For the text-containing cell, return its midpoint in (X, Y) coordinate format. 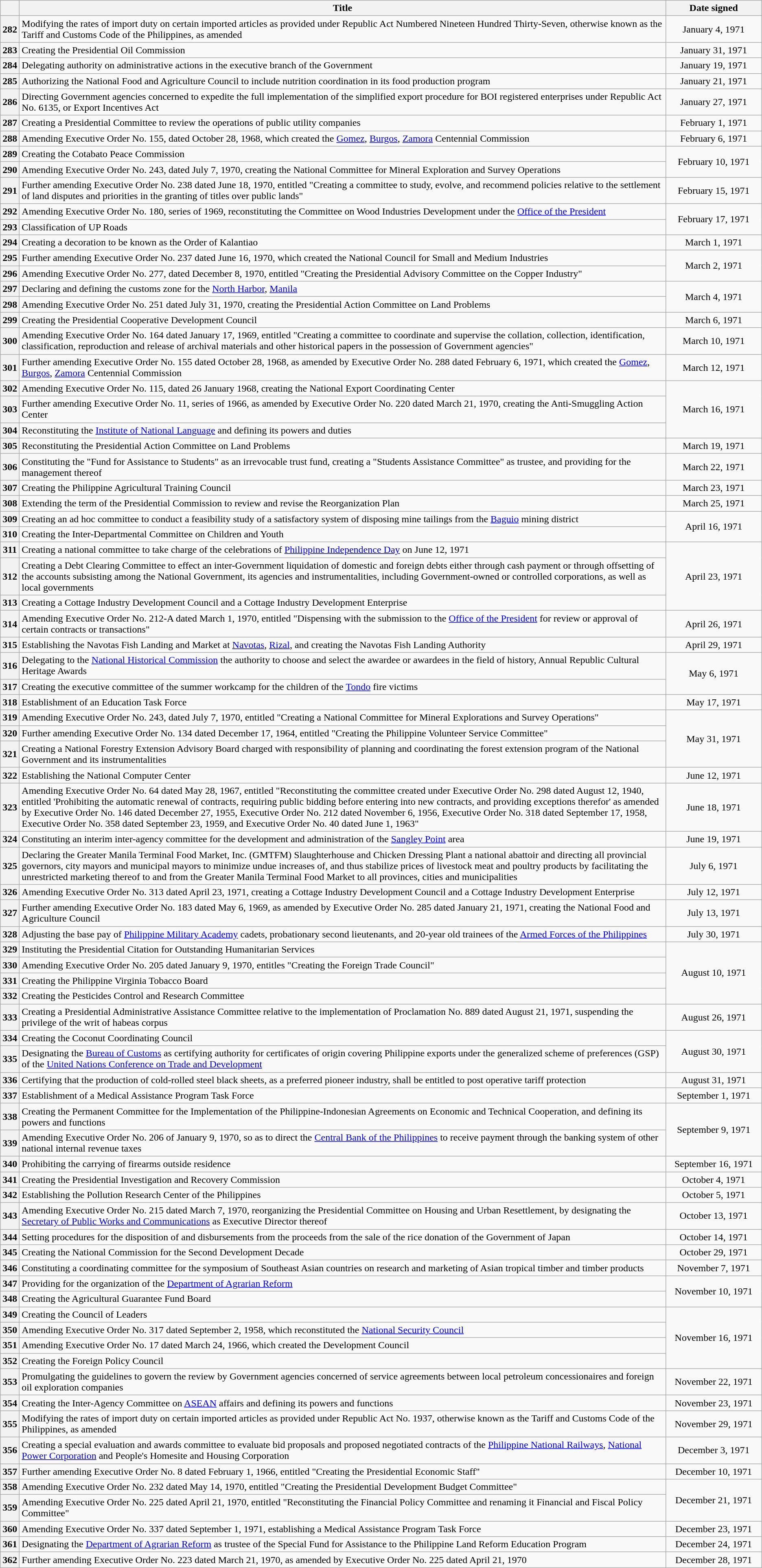
June 18, 1971 (714, 807)
362 (10, 1560)
Creating the Coconut Coordinating Council (343, 1038)
February 6, 1971 (714, 138)
Creating a decoration to be known as the Order of Kalantiao (343, 243)
341 (10, 1179)
Creating the Inter-Departmental Committee on Children and Youth (343, 534)
Creating the Philippine Virginia Tobacco Board (343, 981)
September 1, 1971 (714, 1095)
Amending Executive Order No. 17 dated March 24, 1966, which created the Development Council (343, 1345)
Establishment of a Medical Assistance Program Task Force (343, 1095)
Establishing the Navotas Fish Landing and Market at Navotas, Rizal, and creating the Navotas Fish Landing Authority (343, 645)
Amending Executive Order No. 180, series of 1969, reconstituting the Committee on Wood Industries Development under the Office of the President (343, 211)
April 26, 1971 (714, 624)
360 (10, 1529)
Title (343, 8)
November 29, 1971 (714, 1424)
298 (10, 304)
296 (10, 274)
358 (10, 1487)
May 17, 1971 (714, 702)
289 (10, 154)
306 (10, 466)
Establishing the Pollution Research Center of the Philippines (343, 1195)
Reconstituting the Institute of National Language and defining its powers and duties (343, 430)
December 23, 1971 (714, 1529)
January 27, 1971 (714, 102)
November 10, 1971 (714, 1291)
May 31, 1971 (714, 738)
January 4, 1971 (714, 29)
316 (10, 666)
Extending the term of the Presidential Commission to review and revise the Reorganization Plan (343, 503)
328 (10, 934)
354 (10, 1403)
Instituting the Presidential Citation for Outstanding Humanitarian Services (343, 950)
Date signed (714, 8)
November 22, 1971 (714, 1382)
October 29, 1971 (714, 1253)
353 (10, 1382)
Creating the National Commission for the Second Development Decade (343, 1253)
January 21, 1971 (714, 81)
Creating the Foreign Policy Council (343, 1361)
320 (10, 733)
February 10, 1971 (714, 162)
Amending Executive Order No. 251 dated July 31, 1970, creating the Presidential Action Committee on Land Problems (343, 304)
335 (10, 1059)
312 (10, 576)
305 (10, 446)
Creating a Presidential Committee to review the operations of public utility companies (343, 123)
290 (10, 169)
July 12, 1971 (714, 892)
344 (10, 1237)
Creating the Presidential Investigation and Recovery Commission (343, 1179)
Declaring and defining the customs zone for the North Harbor, Manila (343, 289)
July 6, 1971 (714, 865)
318 (10, 702)
337 (10, 1095)
March 19, 1971 (714, 446)
336 (10, 1080)
Constituting an interim inter-agency committee for the development and administration of the Sangley Point area (343, 839)
330 (10, 965)
323 (10, 807)
December 28, 1971 (714, 1560)
Creating an ad hoc committee to conduct a feasibility study of a satisfactory system of disposing mine tailings from the Baguio mining district (343, 519)
293 (10, 227)
294 (10, 243)
324 (10, 839)
December 24, 1971 (714, 1544)
350 (10, 1330)
March 6, 1971 (714, 320)
Creating a Cottage Industry Development Council and a Cottage Industry Development Enterprise (343, 603)
359 (10, 1508)
June 12, 1971 (714, 775)
Creating the Agricultural Guarantee Fund Board (343, 1299)
304 (10, 430)
March 23, 1971 (714, 488)
342 (10, 1195)
338 (10, 1116)
March 1, 1971 (714, 243)
Creating the Inter-Agency Committee on ASEAN affairs and defining its powers and functions (343, 1403)
315 (10, 645)
286 (10, 102)
Amending Executive Order No. 317 dated September 2, 1958, which reconstituted the National Security Council (343, 1330)
Further amending Executive Order No. 237 dated June 16, 1970, which created the National Council for Small and Medium Industries (343, 258)
348 (10, 1299)
351 (10, 1345)
Establishing the National Computer Center (343, 775)
April 16, 1971 (714, 527)
April 23, 1971 (714, 576)
313 (10, 603)
Creating a national committee to take charge of the celebrations of Philippine Independence Day on June 12, 1971 (343, 550)
February 15, 1971 (714, 191)
321 (10, 754)
Amending Executive Order No. 243, dated July 7, 1970, entitled "Creating a National Committee for Mineral Explorations and Survey Operations" (343, 718)
Amending Executive Order No. 205 dated January 9, 1970, entitles "Creating the Foreign Trade Council" (343, 965)
December 21, 1971 (714, 1500)
349 (10, 1314)
283 (10, 50)
August 30, 1971 (714, 1051)
Creating the Philippine Agricultural Training Council (343, 488)
Creating the Presidential Cooperative Development Council (343, 320)
Creating the Pesticides Control and Research Committee (343, 996)
284 (10, 66)
January 19, 1971 (714, 66)
322 (10, 775)
Creating the Cotabato Peace Commission (343, 154)
Amending Executive Order No. 115, dated 26 January 1968, creating the National Export Coordinating Center (343, 388)
August 31, 1971 (714, 1080)
January 31, 1971 (714, 50)
Delegating authority on administrative actions in the executive branch of the Government (343, 66)
282 (10, 29)
327 (10, 913)
September 16, 1971 (714, 1164)
October 5, 1971 (714, 1195)
Providing for the organization of the Department of Agrarian Reform (343, 1283)
356 (10, 1450)
297 (10, 289)
March 2, 1971 (714, 266)
March 16, 1971 (714, 410)
Creating the Presidential Oil Commission (343, 50)
May 6, 1971 (714, 673)
Authorizing the National Food and Agriculture Council to include nutrition coordination in its food production program (343, 81)
334 (10, 1038)
Amending Executive Order No. 155, dated October 28, 1968, which created the Gomez, Burgos, Zamora Centennial Commission (343, 138)
299 (10, 320)
October 14, 1971 (714, 1237)
326 (10, 892)
288 (10, 138)
302 (10, 388)
347 (10, 1283)
333 (10, 1017)
March 22, 1971 (714, 466)
307 (10, 488)
311 (10, 550)
September 9, 1971 (714, 1130)
Amending Executive Order No. 243, dated July 7, 1970, creating the National Committee for Mineral Exploration and Survey Operations (343, 169)
October 4, 1971 (714, 1179)
346 (10, 1268)
Amending Executive Order No. 313 dated April 23, 1971, creating a Cottage Industry Development Council and a Cottage Industry Development Enterprise (343, 892)
303 (10, 410)
317 (10, 687)
331 (10, 981)
352 (10, 1361)
Creating the Council of Leaders (343, 1314)
Setting procedures for the disposition of and disbursements from the proceeds from the sale of the rice donation of the Government of Japan (343, 1237)
March 4, 1971 (714, 297)
339 (10, 1143)
287 (10, 123)
Prohibiting the carrying of firearms outside residence (343, 1164)
Further amending Executive Order No. 223 dated March 21, 1970, as amended by Executive Order No. 225 dated April 21, 1970 (343, 1560)
Further amending Executive Order No. 134 dated December 17, 1964, entitled "Creating the Philippine Volunteer Service Committee" (343, 733)
November 23, 1971 (714, 1403)
300 (10, 341)
Amending Executive Order No. 337 dated September 1, 1971, establishing a Medical Assistance Program Task Force (343, 1529)
310 (10, 534)
March 10, 1971 (714, 341)
314 (10, 624)
295 (10, 258)
December 3, 1971 (714, 1450)
309 (10, 519)
319 (10, 718)
325 (10, 865)
April 29, 1971 (714, 645)
November 7, 1971 (714, 1268)
343 (10, 1216)
301 (10, 367)
Establishment of an Education Task Force (343, 702)
October 13, 1971 (714, 1216)
March 12, 1971 (714, 367)
August 26, 1971 (714, 1017)
Further amending Executive Order No. 8 dated February 1, 1966, entitled "Creating the Presidential Economic Staff" (343, 1472)
308 (10, 503)
329 (10, 950)
November 16, 1971 (714, 1338)
July 30, 1971 (714, 934)
345 (10, 1253)
February 1, 1971 (714, 123)
357 (10, 1472)
February 17, 1971 (714, 219)
Designating the Department of Agrarian Reform as trustee of the Special Fund for Assistance to the Philippine Land Reform Education Program (343, 1544)
Classification of UP Roads (343, 227)
361 (10, 1544)
December 10, 1971 (714, 1472)
August 10, 1971 (714, 973)
March 25, 1971 (714, 503)
Reconstituting the Presidential Action Committee on Land Problems (343, 446)
291 (10, 191)
292 (10, 211)
285 (10, 81)
340 (10, 1164)
332 (10, 996)
355 (10, 1424)
Amending Executive Order No. 277, dated December 8, 1970, entitled "Creating the Presidential Advisory Committee on the Copper Industry" (343, 274)
July 13, 1971 (714, 913)
June 19, 1971 (714, 839)
Amending Executive Order No. 232 dated May 14, 1970, entitled "Creating the Presidential Development Budget Committee" (343, 1487)
Creating the executive committee of the summer workcamp for the children of the Tondo fire victims (343, 687)
